Pinpoint the cell where the given text exists, returning its (X, Y) midpoint coordinate. 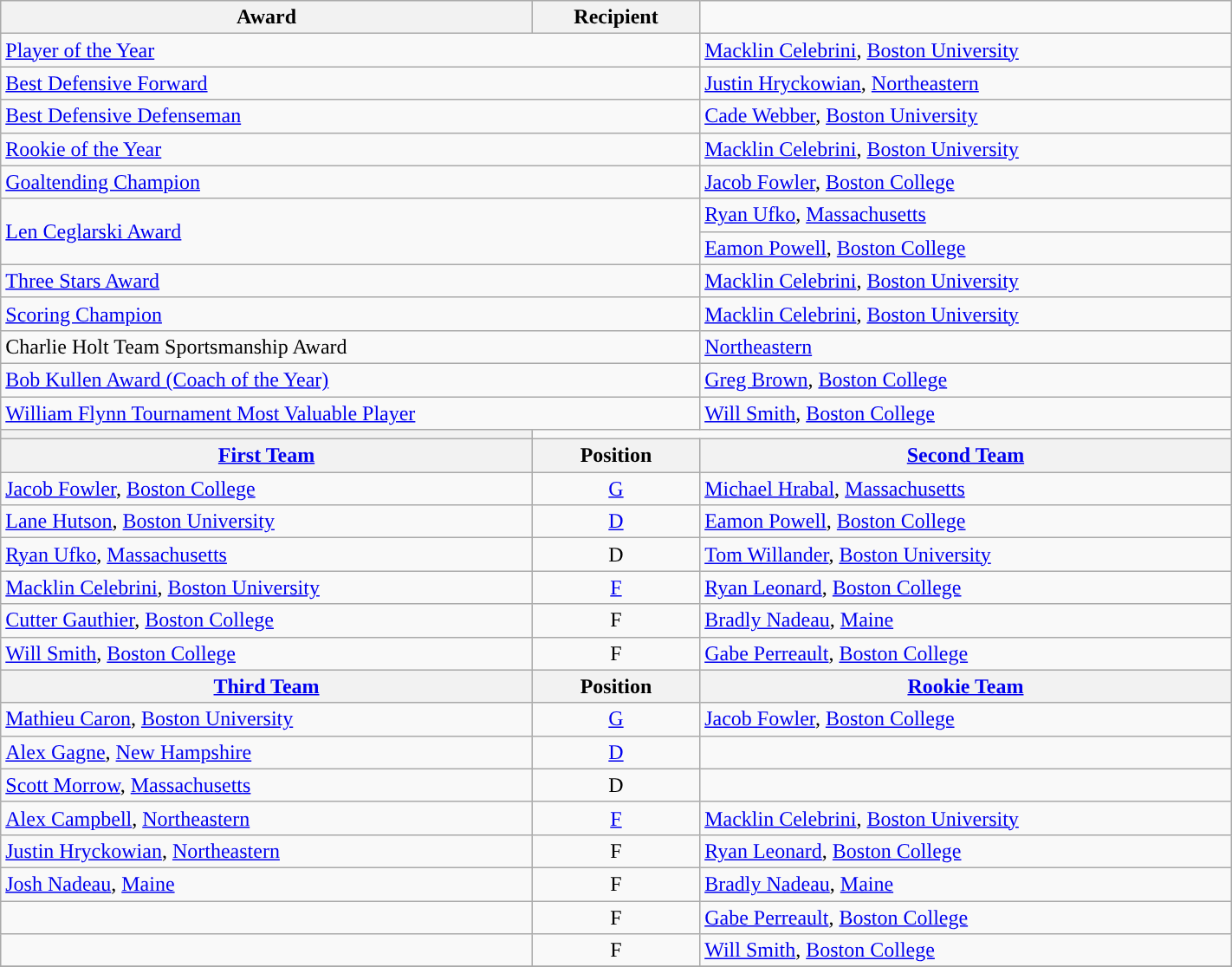
Len Ceglarski Award (350, 231)
Second Team (966, 456)
Alex Gagne, New Hampshire (267, 752)
Award (267, 17)
Rookie Team (966, 686)
Recipient (615, 17)
Third Team (267, 686)
Bob Kullen Award (Coach of the Year) (350, 380)
Mathieu Caron, Boston University (267, 719)
Lane Hutson, Boston University (267, 522)
William Flynn Tournament Most Valuable Player (350, 413)
Goaltending Champion (350, 182)
Greg Brown, Boston College (966, 380)
Charlie Holt Team Sportsmanship Award (350, 347)
Cade Webber, Boston University (966, 116)
Scoring Champion (350, 314)
Best Defensive Defenseman (350, 116)
Northeastern (966, 347)
Josh Nadeau, Maine (267, 884)
Player of the Year (350, 50)
Three Stars Award (350, 281)
Tom Willander, Boston University (966, 555)
Rookie of the Year (350, 149)
Michael Hrabal, Massachusetts (966, 489)
First Team (267, 456)
Alex Campbell, Northeastern (267, 818)
Cutter Gauthier, Boston College (267, 620)
Scott Morrow, Massachusetts (267, 785)
Best Defensive Forward (350, 83)
